Determine the (x, y) coordinate at the center of the cell enclosing the given text.  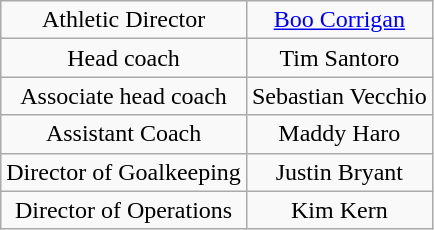
Director of Goalkeeping (124, 172)
Head coach (124, 58)
Sebastian Vecchio (339, 96)
Maddy Haro (339, 134)
Assistant Coach (124, 134)
Athletic Director (124, 20)
Justin Bryant (339, 172)
Tim Santoro (339, 58)
Boo Corrigan (339, 20)
Director of Operations (124, 210)
Associate head coach (124, 96)
Kim Kern (339, 210)
